Find where the given text appears and provide that cell's center as (x, y) coordinate. 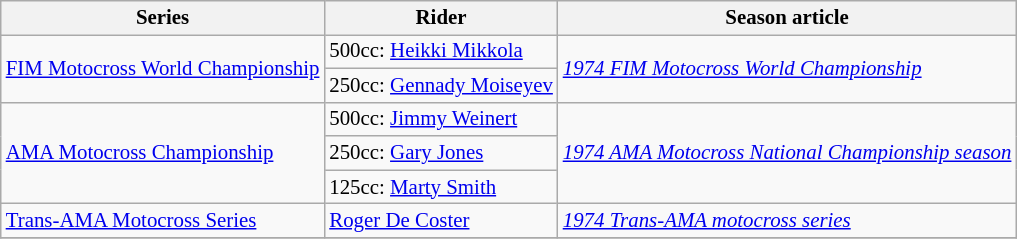
FIM Motocross World Championship (163, 68)
Series (163, 18)
Rider (440, 18)
1974 AMA Motocross National Championship season (788, 153)
1974 FIM Motocross World Championship (788, 68)
500cc: Jimmy Weinert (440, 119)
AMA Motocross Championship (163, 153)
Roger De Coster (440, 221)
125cc: Marty Smith (440, 187)
Trans-AMA Motocross Series (163, 221)
250cc: Gennady Moiseyev (440, 85)
Season article (788, 18)
500cc: Heikki Mikkola (440, 51)
250cc: Gary Jones (440, 153)
1974 Trans-AMA motocross series (788, 221)
